Capture the cell that displays the provided text and extract its (x, y) central coordinate. 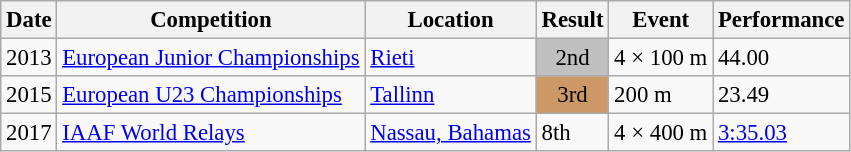
4 × 400 m (661, 133)
4 × 100 m (661, 58)
Tallinn (450, 95)
Competition (211, 20)
3:35.03 (782, 133)
Rieti (450, 58)
IAAF World Relays (211, 133)
2017 (29, 133)
Performance (782, 20)
Nassau, Bahamas (450, 133)
23.49 (782, 95)
Date (29, 20)
Result (572, 20)
44.00 (782, 58)
Event (661, 20)
2nd (572, 58)
Location (450, 20)
European U23 Championships (211, 95)
3rd (572, 95)
2013 (29, 58)
2015 (29, 95)
European Junior Championships (211, 58)
8th (572, 133)
200 m (661, 95)
